Find where the given text appears and provide that cell's center as (X, Y) coordinate. 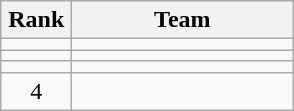
Rank (36, 20)
4 (36, 91)
Team (182, 20)
